Identify which cell holds the provided text, then report its (X, Y) central coordinate. 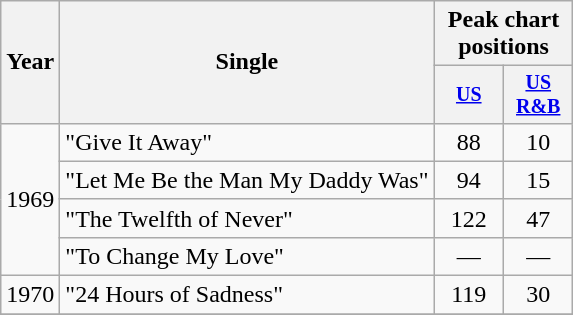
US (468, 94)
Single (247, 62)
"Let Me Be the Man My Daddy Was" (247, 180)
88 (468, 142)
47 (538, 218)
119 (468, 295)
"The Twelfth of Never" (247, 218)
USR&B (538, 94)
"To Change My Love" (247, 256)
122 (468, 218)
"Give It Away" (247, 142)
1970 (30, 295)
Year (30, 62)
10 (538, 142)
Peak chart positions (504, 34)
15 (538, 180)
30 (538, 295)
94 (468, 180)
"24 Hours of Sadness" (247, 295)
1969 (30, 199)
